Capture the cell that displays the provided text and extract its (X, Y) central coordinate. 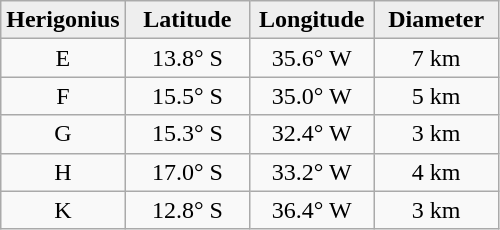
F (63, 96)
K (63, 210)
17.0° S (187, 172)
Latitude (187, 20)
4 km (436, 172)
15.3° S (187, 134)
13.8° S (187, 58)
36.4° W (312, 210)
Herigonius (63, 20)
Diameter (436, 20)
15.5° S (187, 96)
Longitude (312, 20)
E (63, 58)
32.4° W (312, 134)
33.2° W (312, 172)
H (63, 172)
12.8° S (187, 210)
35.6° W (312, 58)
35.0° W (312, 96)
G (63, 134)
5 km (436, 96)
7 km (436, 58)
